Scan for the cell matching the given text and deliver its [X, Y] coordinate at center. 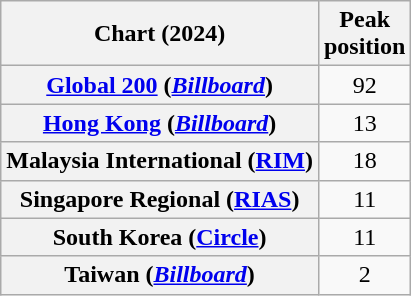
Malaysia International (RIM) [160, 161]
South Korea (Circle) [160, 237]
Peakposition [364, 34]
2 [364, 275]
92 [364, 85]
18 [364, 161]
Global 200 (Billboard) [160, 85]
13 [364, 123]
Chart (2024) [160, 34]
Taiwan (Billboard) [160, 275]
Singapore Regional (RIAS) [160, 199]
Hong Kong (Billboard) [160, 123]
